Search for the cell housing the specified text and yield its [X, Y] center coordinate. 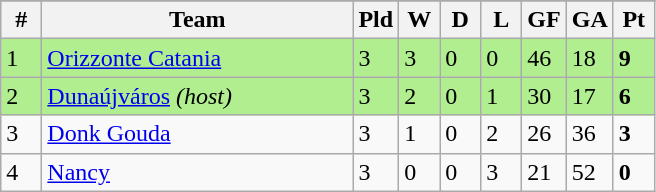
30 [544, 96]
26 [544, 134]
# [22, 20]
Team [198, 20]
Orizzonte Catania [198, 58]
Pt [634, 20]
Nancy [198, 172]
W [420, 20]
21 [544, 172]
L [502, 20]
18 [590, 58]
9 [634, 58]
Donk Gouda [198, 134]
4 [22, 172]
6 [634, 96]
46 [544, 58]
GF [544, 20]
D [460, 20]
Dunaújváros (host) [198, 96]
36 [590, 134]
17 [590, 96]
Pld [376, 20]
52 [590, 172]
GA [590, 20]
